From the cell containing the given text, extract its center point as (X, Y) coordinate. 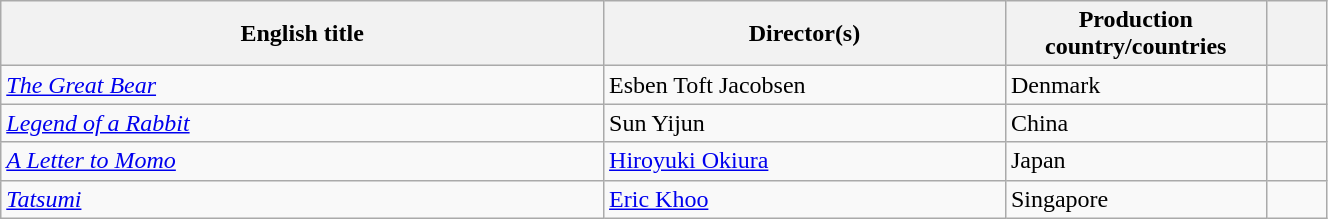
Legend of a Rabbit (302, 123)
Denmark (1136, 85)
The Great Bear (302, 85)
Singapore (1136, 199)
Sun Yijun (805, 123)
Japan (1136, 161)
China (1136, 123)
Production country/countries (1136, 34)
English title (302, 34)
Hiroyuki Okiura (805, 161)
Tatsumi (302, 199)
A Letter to Momo (302, 161)
Director(s) (805, 34)
Eric Khoo (805, 199)
Esben Toft Jacobsen (805, 85)
